Extract the [X, Y] coordinate from the center of the cell holding the provided text.  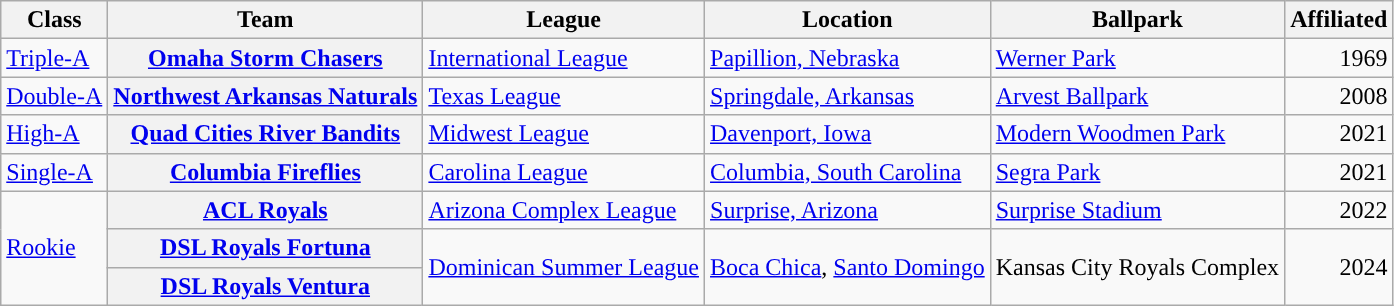
Dominican Summer League [564, 267]
Arizona Complex League [564, 210]
ACL Royals [266, 210]
Rookie [54, 248]
Double-A [54, 96]
Texas League [564, 96]
Team [266, 20]
Werner Park [1137, 58]
Davenport, Iowa [848, 134]
Northwest Arkansas Naturals [266, 96]
Segra Park [1137, 172]
2008 [1339, 96]
1969 [1339, 58]
Single-A [54, 172]
2022 [1339, 210]
Triple-A [54, 58]
2024 [1339, 267]
High-A [54, 134]
Papillion, Nebraska [848, 58]
Omaha Storm Chasers [266, 58]
Arvest Ballpark [1137, 96]
Ballpark [1137, 20]
Columbia Fireflies [266, 172]
Boca Chica, Santo Domingo [848, 267]
Modern Woodmen Park [1137, 134]
Quad Cities River Bandits [266, 134]
Affiliated [1339, 20]
DSL Royals Ventura [266, 286]
Springdale, Arkansas [848, 96]
League [564, 20]
Midwest League [564, 134]
DSL Royals Fortuna [266, 248]
Surprise, Arizona [848, 210]
International League [564, 58]
Location [848, 20]
Columbia, South Carolina [848, 172]
Carolina League [564, 172]
Kansas City Royals Complex [1137, 267]
Class [54, 20]
Surprise Stadium [1137, 210]
